Extract the [x, y] coordinate from the center of the cell holding the provided text.  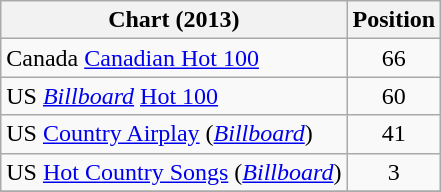
Chart (2013) [174, 20]
US Hot Country Songs (Billboard) [174, 172]
66 [394, 58]
41 [394, 134]
US Billboard Hot 100 [174, 96]
Canada Canadian Hot 100 [174, 58]
US Country Airplay (Billboard) [174, 134]
60 [394, 96]
Position [394, 20]
3 [394, 172]
